Find where the given text appears and provide that cell's center as (x, y) coordinate. 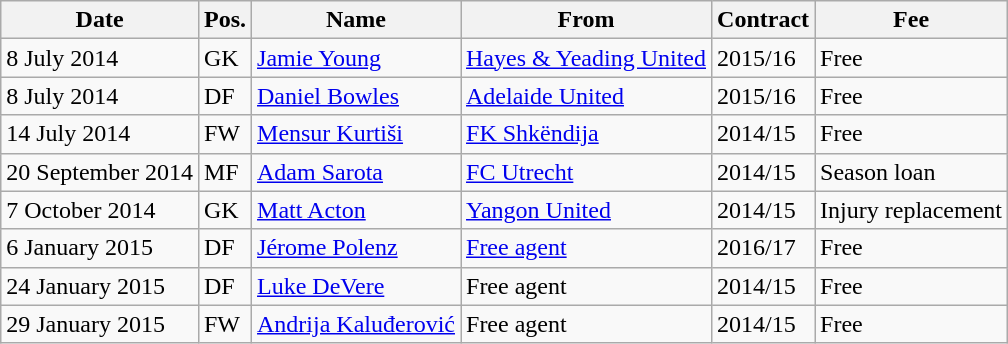
Luke DeVere (356, 286)
Daniel Bowles (356, 96)
7 October 2014 (100, 210)
29 January 2015 (100, 324)
Matt Acton (356, 210)
Pos. (224, 20)
Fee (912, 20)
Adelaide United (586, 96)
Hayes & Yeading United (586, 58)
Jamie Young (356, 58)
MF (224, 172)
From (586, 20)
14 July 2014 (100, 134)
Injury replacement (912, 210)
Name (356, 20)
2016/17 (764, 248)
FC Utrecht (586, 172)
Mensur Kurtiši (356, 134)
Season loan (912, 172)
Yangon United (586, 210)
20 September 2014 (100, 172)
Date (100, 20)
Jérome Polenz (356, 248)
Adam Sarota (356, 172)
FK Shkëndija (586, 134)
Andrija Kaluđerović (356, 324)
6 January 2015 (100, 248)
24 January 2015 (100, 286)
Contract (764, 20)
